Identify which cell holds the provided text, then report its [x, y] central coordinate. 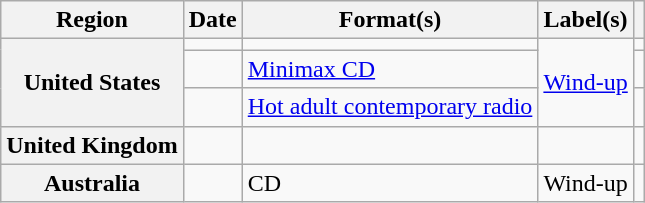
CD [390, 183]
Australia [92, 183]
Format(s) [390, 20]
United States [92, 82]
United Kingdom [92, 145]
Region [92, 20]
Hot adult contemporary radio [390, 107]
Minimax CD [390, 69]
Label(s) [586, 20]
Date [212, 20]
